Detect which cell encompasses the target text, then output its (X, Y) center coordinate. 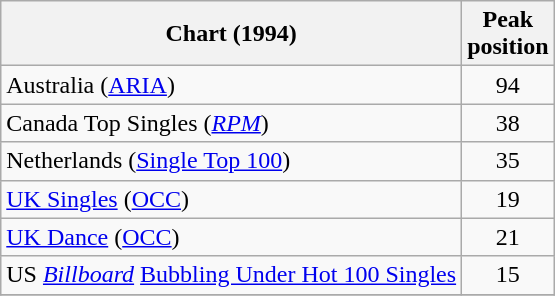
94 (508, 85)
Peakposition (508, 34)
Canada Top Singles (RPM) (232, 123)
15 (508, 275)
35 (508, 161)
19 (508, 199)
Netherlands (Single Top 100) (232, 161)
UK Singles (OCC) (232, 199)
38 (508, 123)
21 (508, 237)
US Billboard Bubbling Under Hot 100 Singles (232, 275)
UK Dance (OCC) (232, 237)
Chart (1994) (232, 34)
Australia (ARIA) (232, 85)
